Extract the (x, y) coordinate from the center of the cell holding the provided text.  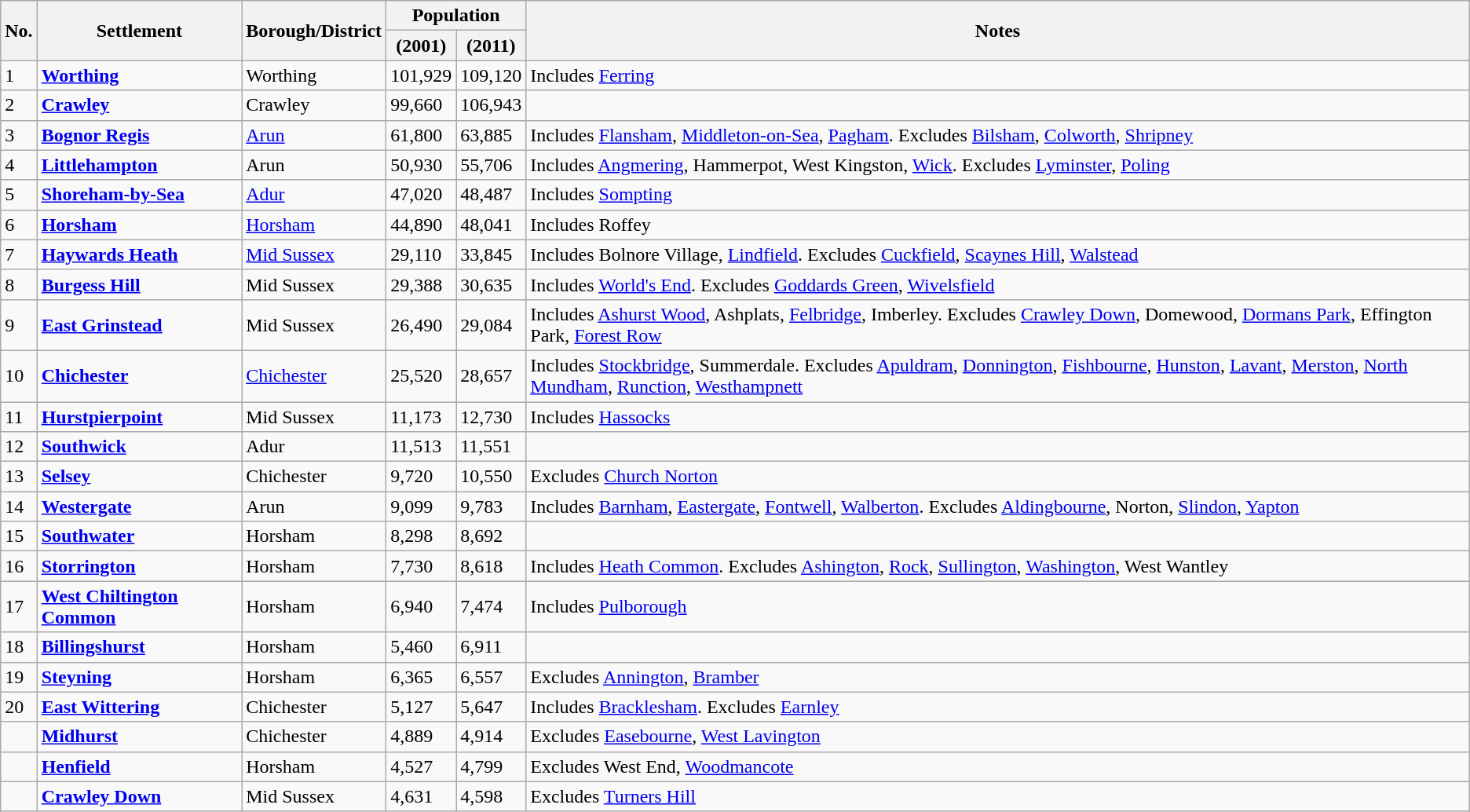
Includes Roffey (998, 225)
East Wittering (140, 707)
Includes Barnham, Eastergate, Fontwell, Walberton. Excludes Aldingbourne, Norton, Slindon, Yapton (998, 507)
Excludes West End, Woodmancote (998, 766)
Burgess Hill (140, 284)
9,099 (421, 507)
11,173 (421, 417)
6,557 (492, 677)
East Grinstead (140, 325)
14 (19, 507)
29,110 (421, 254)
4,527 (421, 766)
Excludes Easebourne, West Lavington (998, 737)
5,460 (421, 647)
11,513 (421, 447)
Billingshurst (140, 647)
Includes Flansham, Middleton-on-Sea, Pagham. Excludes Bilsham, Colworth, Shripney (998, 135)
4,631 (421, 796)
10 (19, 375)
Storrington (140, 566)
3 (19, 135)
Excludes Annington, Bramber (998, 677)
50,930 (421, 165)
4,598 (492, 796)
Shoreham-by-Sea (140, 195)
Westergate (140, 507)
63,885 (492, 135)
10,550 (492, 477)
19 (19, 677)
29,084 (492, 325)
7,730 (421, 566)
Midhurst (140, 737)
8 (19, 284)
Settlement (140, 31)
Steyning (140, 677)
4 (19, 165)
Southwick (140, 447)
8,692 (492, 536)
Hurstpierpoint (140, 417)
(2011) (492, 46)
Includes Ferring (998, 75)
12,730 (492, 417)
4,889 (421, 737)
Selsey (140, 477)
Notes (998, 31)
109,120 (492, 75)
No. (19, 31)
4,914 (492, 737)
Bognor Regis (140, 135)
18 (19, 647)
5,127 (421, 707)
Includes World's End. Excludes Goddards Green, Wivelsfield (998, 284)
15 (19, 536)
48,041 (492, 225)
Excludes Turners Hill (998, 796)
6,365 (421, 677)
55,706 (492, 165)
13 (19, 477)
6,940 (421, 606)
1 (19, 75)
Crawley Down (140, 796)
Includes Bolnore Village, Lindfield. Excludes Cuckfield, Scaynes Hill, Walstead (998, 254)
33,845 (492, 254)
(2001) (421, 46)
16 (19, 566)
Includes Ashurst Wood, Ashplats, Felbridge, Imberley. Excludes Crawley Down, Domewood, Dormans Park, Effington Park, Forest Row (998, 325)
44,890 (421, 225)
106,943 (492, 105)
Includes Stockbridge, Summerdale. Excludes Apuldram, Donnington, Fishbourne, Hunston, Lavant, Merston, North Mundham, Runction, Westhampnett (998, 375)
11 (19, 417)
Includes Heath Common. Excludes Ashington, Rock, Sullington, Washington, West Wantley (998, 566)
6 (19, 225)
5,647 (492, 707)
Population (456, 16)
Excludes Church Norton (998, 477)
48,487 (492, 195)
9,783 (492, 507)
7,474 (492, 606)
Haywards Heath (140, 254)
Includes Pulborough (998, 606)
Includes Sompting (998, 195)
9 (19, 325)
West Chiltington Common (140, 606)
47,020 (421, 195)
Borough/District (314, 31)
8,618 (492, 566)
11,551 (492, 447)
17 (19, 606)
7 (19, 254)
4,799 (492, 766)
5 (19, 195)
9,720 (421, 477)
99,660 (421, 105)
Littlehampton (140, 165)
30,635 (492, 284)
2 (19, 105)
61,800 (421, 135)
12 (19, 447)
29,388 (421, 284)
6,911 (492, 647)
Henfield (140, 766)
Includes Angmering, Hammerpot, West Kingston, Wick. Excludes Lyminster, Poling (998, 165)
25,520 (421, 375)
Includes Hassocks (998, 417)
28,657 (492, 375)
20 (19, 707)
Includes Bracklesham. Excludes Earnley (998, 707)
26,490 (421, 325)
101,929 (421, 75)
8,298 (421, 536)
Southwater (140, 536)
